Capture the cell that displays the provided text and extract its [x, y] central coordinate. 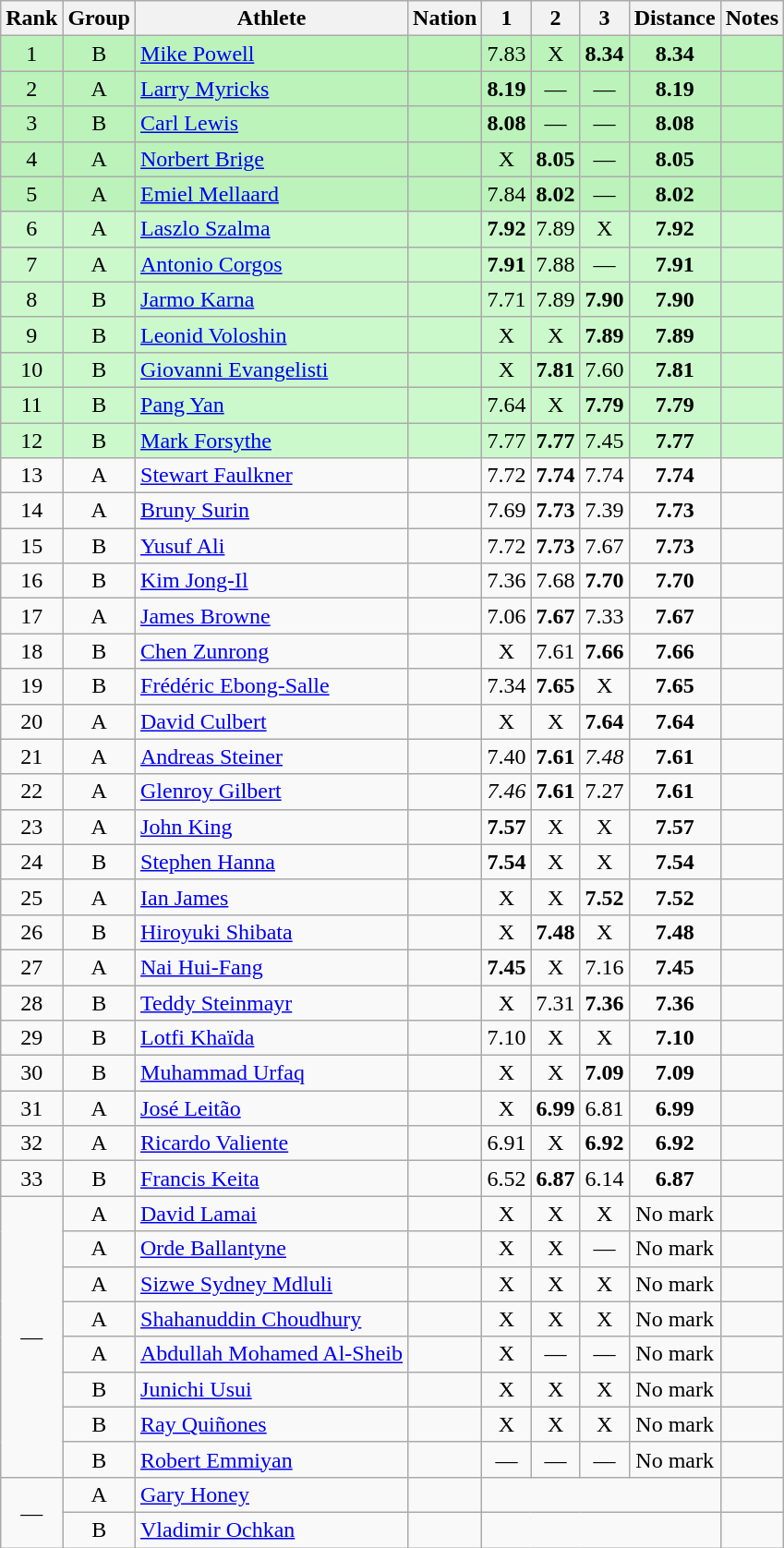
7.39 [604, 511]
11 [31, 405]
Francis Keita [271, 1179]
7.88 [556, 264]
Stephen Hanna [271, 862]
8 [31, 299]
7.60 [604, 369]
Athlete [271, 18]
21 [31, 756]
Sizwe Sydney Mdluli [271, 1284]
John King [271, 827]
Nai Hui-Fang [271, 967]
Shahanuddin Choudhury [271, 1319]
7.84 [506, 194]
15 [31, 546]
David Culbert [271, 721]
12 [31, 441]
Laszlo Szalma [271, 229]
Frédéric Ebong-Salle [271, 686]
14 [31, 511]
6.52 [506, 1179]
Leonid Voloshin [271, 334]
James Browne [271, 616]
28 [31, 1002]
Bruny Surin [271, 511]
31 [31, 1108]
6 [31, 229]
Vladimir Ochkan [271, 1530]
6.81 [604, 1108]
5 [31, 194]
7.71 [506, 299]
Yusuf Ali [271, 546]
16 [31, 581]
7.27 [604, 792]
Orde Ballantyne [271, 1249]
33 [31, 1179]
Mark Forsythe [271, 441]
7.33 [604, 616]
7.31 [556, 1002]
20 [31, 721]
30 [31, 1073]
7.16 [604, 967]
18 [31, 651]
25 [31, 897]
Lotfi Khaïda [271, 1038]
6.14 [604, 1179]
Rank [31, 18]
Antonio Corgos [271, 264]
Hiroyuki Shibata [271, 932]
10 [31, 369]
Muhammad Urfaq [271, 1073]
19 [31, 686]
Jarmo Karna [271, 299]
4 [31, 159]
Andreas Steiner [271, 756]
Junichi Usui [271, 1389]
Distance [674, 18]
26 [31, 932]
Group [100, 18]
Glenroy Gilbert [271, 792]
Carl Lewis [271, 124]
24 [31, 862]
Ricardo Valiente [271, 1143]
Ian James [271, 897]
17 [31, 616]
Nation [445, 18]
Notes [752, 18]
13 [31, 476]
José Leitão [271, 1108]
Larry Myricks [271, 89]
7.69 [506, 511]
Pang Yan [271, 405]
Norbert Brige [271, 159]
Ray Quiñones [271, 1424]
Chen Zunrong [271, 651]
22 [31, 792]
7.83 [506, 54]
Mike Powell [271, 54]
Abdullah Mohamed Al-Sheib [271, 1354]
7.34 [506, 686]
7.40 [506, 756]
Kim Jong-Il [271, 581]
27 [31, 967]
7.46 [506, 792]
7.06 [506, 616]
David Lamai [271, 1214]
Emiel Mellaard [271, 194]
Teddy Steinmayr [271, 1002]
Robert Emmiyan [271, 1459]
Gary Honey [271, 1494]
Giovanni Evangelisti [271, 369]
Stewart Faulkner [271, 476]
29 [31, 1038]
23 [31, 827]
9 [31, 334]
6.91 [506, 1143]
32 [31, 1143]
7.68 [556, 581]
7 [31, 264]
